Search for the cell housing the specified text and yield its [X, Y] center coordinate. 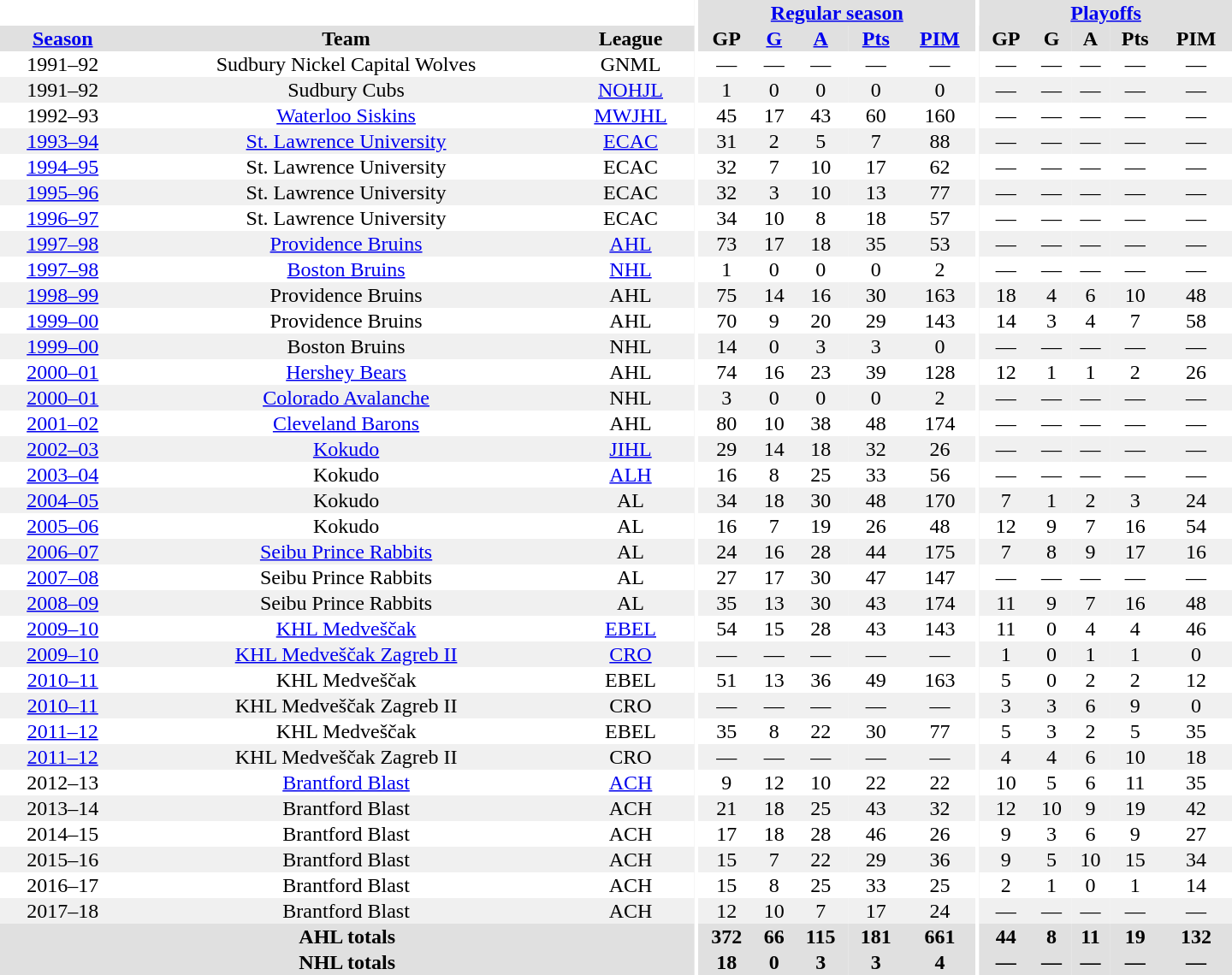
Sudbury Nickel Capital Wolves [346, 64]
1994–95 [62, 167]
Sudbury Cubs [346, 90]
Playoffs [1105, 13]
60 [876, 115]
175 [940, 552]
2017–18 [62, 911]
23 [820, 372]
2004–05 [62, 500]
53 [940, 244]
132 [1196, 937]
57 [940, 218]
NHL totals [347, 962]
2006–07 [62, 552]
2002–03 [62, 449]
Season [62, 38]
JIHL [631, 449]
56 [940, 475]
1998–99 [62, 295]
GNML [631, 64]
66 [773, 937]
Colorado Avalanche [346, 398]
1995–96 [62, 192]
Hershey Bears [346, 372]
661 [940, 937]
47 [876, 577]
Team [346, 38]
181 [876, 937]
160 [940, 115]
115 [820, 937]
21 [726, 808]
372 [726, 937]
74 [726, 372]
2003–04 [62, 475]
2013–14 [62, 808]
1993–94 [62, 141]
ALH [631, 475]
147 [940, 577]
38 [820, 423]
League [631, 38]
1992–93 [62, 115]
1996–97 [62, 218]
AHL totals [347, 937]
2016–17 [62, 885]
49 [876, 680]
39 [876, 372]
NOHJL [631, 90]
2008–09 [62, 603]
45 [726, 115]
2005–06 [62, 526]
88 [940, 141]
58 [1196, 321]
Waterloo Siskins [346, 115]
2014–15 [62, 834]
2015–16 [62, 860]
70 [726, 321]
Cleveland Barons [346, 423]
MWJHL [631, 115]
128 [940, 372]
80 [726, 423]
2007–08 [62, 577]
170 [940, 500]
51 [726, 680]
75 [726, 295]
20 [820, 321]
31 [726, 141]
Regular season [837, 13]
73 [726, 244]
2001–02 [62, 423]
62 [940, 167]
2012–13 [62, 783]
42 [1196, 808]
